Return [x, y] of the center of cell containing provided text 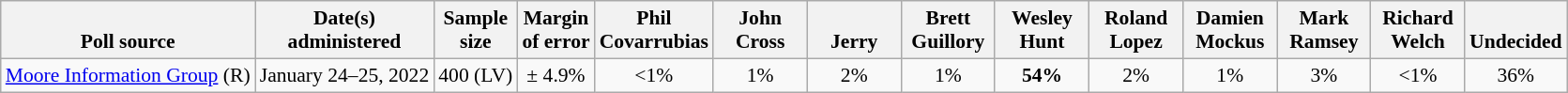
Jerry [854, 30]
400 (LV) [475, 75]
Moore Information Group (R) [128, 75]
JohnCross [760, 30]
Poll source [128, 30]
36% [1515, 75]
RolandLopez [1136, 30]
DamienMockus [1230, 30]
PhilCovarrubias [654, 30]
RichardWelch [1418, 30]
BrettGuillory [948, 30]
± 4.9% [556, 75]
54% [1042, 75]
MarkRamsey [1324, 30]
Date(s)administered [345, 30]
WesleyHunt [1042, 30]
January 24–25, 2022 [345, 75]
Samplesize [475, 30]
Marginof error [556, 30]
3% [1324, 75]
Undecided [1515, 30]
